Pinpoint the cell where the given text exists, returning its [x, y] midpoint coordinate. 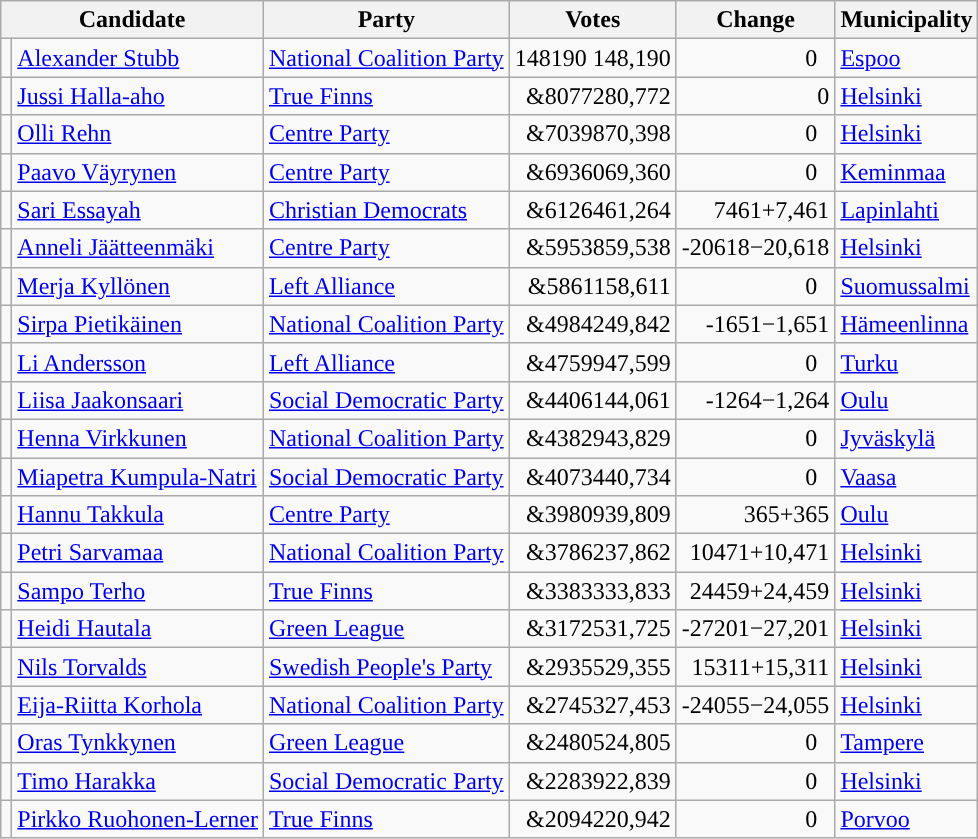
10471+10,471 [756, 553]
&2094220,942 [592, 819]
Christian Democrats [386, 210]
&7039870,398 [592, 134]
Olli Rehn [138, 134]
&4382943,829 [592, 438]
&4984249,842 [592, 324]
7461+7,461 [756, 210]
Hämeenlinna [906, 324]
&3786237,862 [592, 553]
Suomussalmi [906, 286]
Henna Virkkunen [138, 438]
&3980939,809 [592, 515]
&4073440,734 [592, 477]
148190 148,190 [592, 58]
Alexander Stubb [138, 58]
&6126461,264 [592, 210]
Petri Sarvamaa [138, 553]
Merja Kyllönen [138, 286]
Sirpa Pietikäinen [138, 324]
Pirkko Ruohonen-Lerner [138, 819]
Sampo Terho [138, 591]
Li Andersson [138, 362]
-27201−27,201 [756, 629]
&5861158,611 [592, 286]
Heidi Hautala [138, 629]
24459+24,459 [756, 591]
Porvoo [906, 819]
Timo Harakka [138, 781]
Swedish People's Party [386, 667]
Party [386, 20]
Liisa Jaakonsaari [138, 400]
&2283922,839 [592, 781]
Municipality [906, 20]
Candidate [132, 20]
&5953859,538 [592, 248]
&2935529,355 [592, 667]
15311+15,311 [756, 667]
&3383333,833 [592, 591]
Oras Tynkkynen [138, 743]
Sari Essayah [138, 210]
-20618−20,618 [756, 248]
Paavo Väyrynen [138, 172]
Jyväskylä [906, 438]
-1651−1,651 [756, 324]
Miapetra Kumpula-Natri [138, 477]
Lapinlahti [906, 210]
&2745327,453 [592, 705]
Tampere [906, 743]
Votes [592, 20]
&2480524,805 [592, 743]
Anneli Jäätteenmäki [138, 248]
Change [756, 20]
-24055−24,055 [756, 705]
Keminmaa [906, 172]
&4406144,061 [592, 400]
365+365 [756, 515]
Nils Torvalds [138, 667]
&6936069,360 [592, 172]
Eija-Riitta Korhola [138, 705]
&4759947,599 [592, 362]
Turku [906, 362]
Jussi Halla-aho [138, 96]
-1264−1,264 [756, 400]
&8077280,772 [592, 96]
Espoo [906, 58]
Hannu Takkula [138, 515]
Vaasa [906, 477]
&3172531,725 [592, 629]
